Capture the cell that displays the provided text and extract its [X, Y] central coordinate. 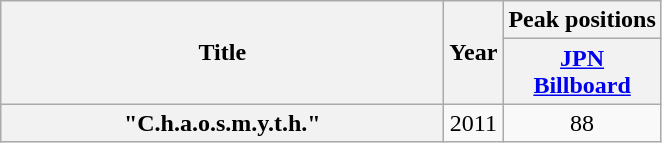
Peak positions [582, 20]
"C.h.a.o.s.m.y.t.h." [222, 123]
88 [582, 123]
JPNBillboard [582, 72]
Year [474, 52]
2011 [474, 123]
Title [222, 52]
